Search for the cell housing the specified text and yield its (x, y) center coordinate. 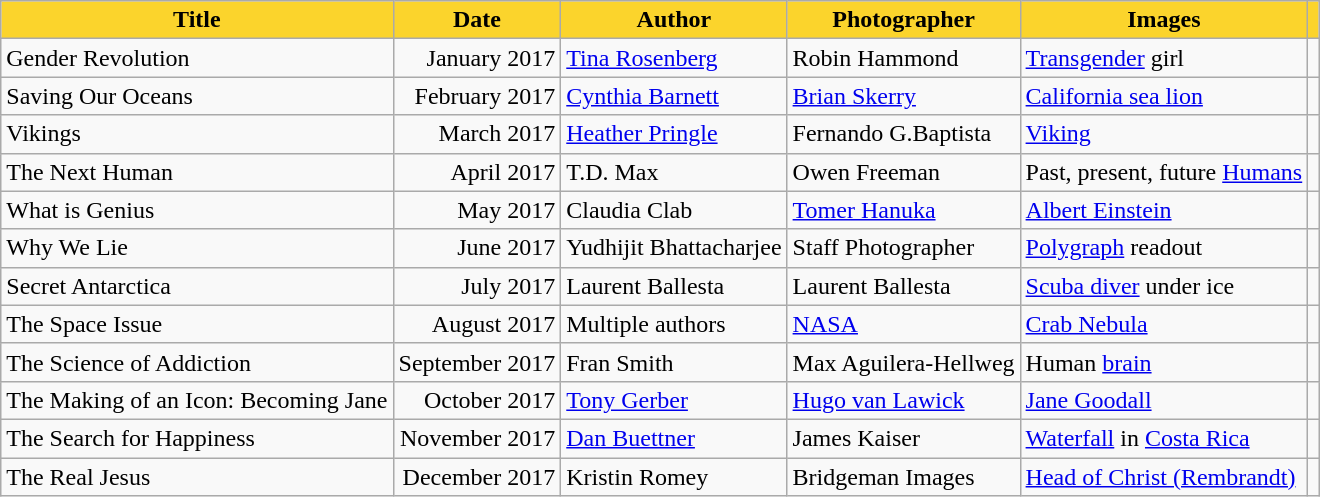
Past, present, future Humans (1164, 172)
Title (197, 20)
Albert Einstein (1164, 210)
Brian Skerry (904, 96)
Yudhijit Bhattacharjee (674, 248)
Robin Hammond (904, 58)
Max Aguilera-Hellweg (904, 362)
Viking (1164, 134)
May 2017 (477, 210)
Hugo van Lawick (904, 400)
The Search for Happiness (197, 438)
Jane Goodall (1164, 400)
Tomer Hanuka (904, 210)
Head of Christ (Rembrandt) (1164, 477)
Claudia Clab (674, 210)
September 2017 (477, 362)
Gender Revolution (197, 58)
December 2017 (477, 477)
Why We Lie (197, 248)
Saving Our Oceans (197, 96)
Owen Freeman (904, 172)
Staff Photographer (904, 248)
April 2017 (477, 172)
Multiple authors (674, 324)
August 2017 (477, 324)
Fran Smith (674, 362)
Crab Nebula (1164, 324)
November 2017 (477, 438)
Tony Gerber (674, 400)
T.D. Max (674, 172)
Polygraph readout (1164, 248)
Bridgeman Images (904, 477)
July 2017 (477, 286)
The Next Human (197, 172)
Fernando G.Baptista (904, 134)
NASA (904, 324)
February 2017 (477, 96)
Dan Buettner (674, 438)
Photographer (904, 20)
Waterfall in Costa Rica (1164, 438)
Date (477, 20)
June 2017 (477, 248)
Human brain (1164, 362)
Heather Pringle (674, 134)
The Science of Addiction (197, 362)
Images (1164, 20)
Vikings (197, 134)
Tina Rosenberg (674, 58)
California sea lion (1164, 96)
Author (674, 20)
The Real Jesus (197, 477)
The Making of an Icon: Becoming Jane (197, 400)
Cynthia Barnett (674, 96)
The Space Issue (197, 324)
Scuba diver under ice (1164, 286)
Kristin Romey (674, 477)
March 2017 (477, 134)
January 2017 (477, 58)
October 2017 (477, 400)
Secret Antarctica (197, 286)
What is Genius (197, 210)
James Kaiser (904, 438)
Transgender girl (1164, 58)
